Output the (X, Y) coordinate of the center of the cell containing the given text.  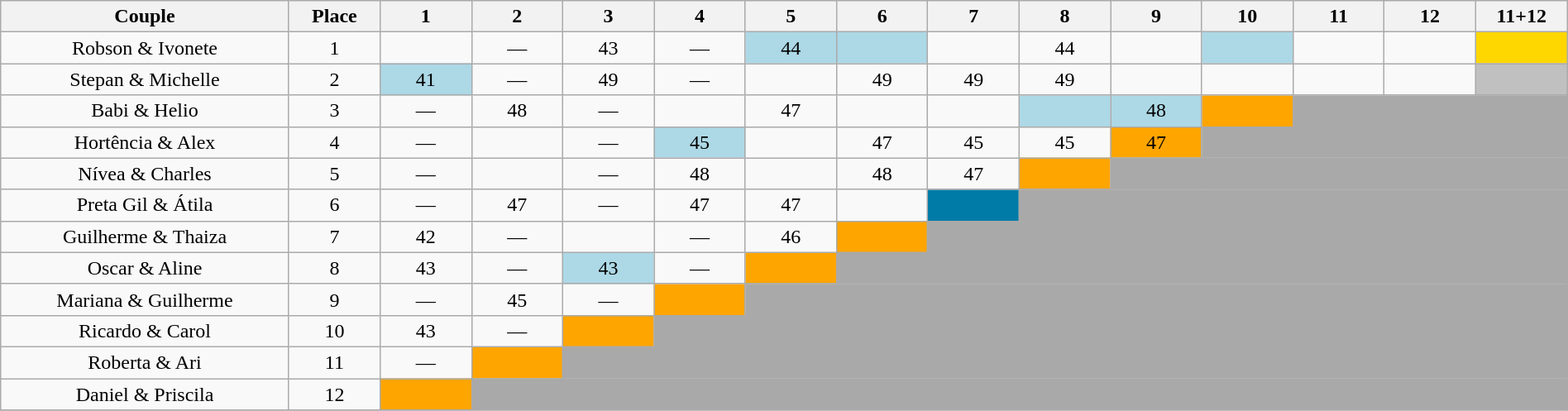
42 (426, 237)
Ricardo & Carol (145, 331)
Daniel & Priscila (145, 394)
Hortência & Alex (145, 142)
Babi & Helio (145, 111)
Roberta & Ari (145, 362)
Oscar & Aline (145, 268)
Robson & Ivonete (145, 48)
Nívea & Charles (145, 174)
Preta Gil & Átila (145, 205)
Mariana & Guilherme (145, 299)
Couple (145, 17)
Guilherme & Thaiza (145, 237)
Stepan & Michelle (145, 79)
41 (426, 79)
11+12 (1522, 17)
46 (791, 237)
Place (334, 17)
